Identify which cell holds the provided text, then report its (X, Y) central coordinate. 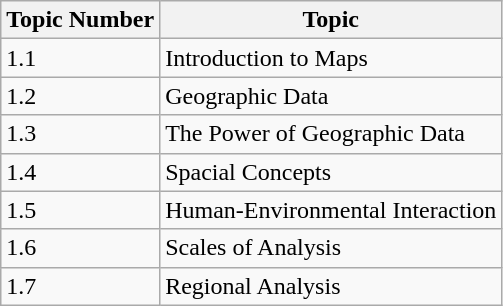
Spacial Concepts (331, 172)
Scales of Analysis (331, 248)
Introduction to Maps (331, 58)
The Power of Geographic Data (331, 134)
Topic Number (80, 20)
1.6 (80, 248)
Topic (331, 20)
1.2 (80, 96)
Geographic Data (331, 96)
1.1 (80, 58)
1.5 (80, 210)
1.3 (80, 134)
Regional Analysis (331, 286)
1.4 (80, 172)
Human-Environmental Interaction (331, 210)
1.7 (80, 286)
